From the cell containing the given text, extract its center point as [X, Y] coordinate. 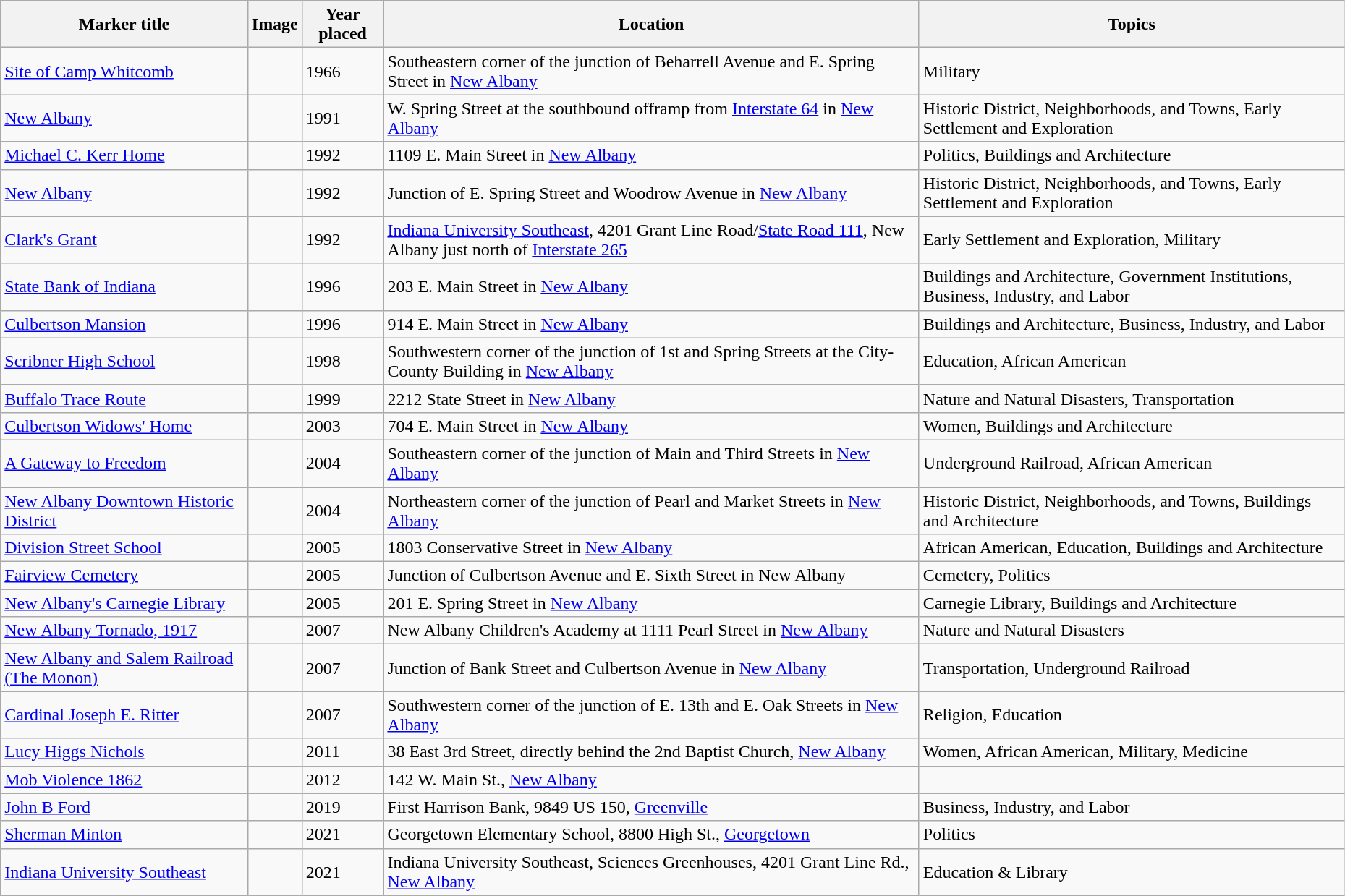
Transportation, Underground Railroad [1132, 668]
2003 [343, 426]
African American, Education, Buildings and Architecture [1132, 548]
704 E. Main Street in New Albany [651, 426]
Fairview Cemetery [124, 576]
Business, Industry, and Labor [1132, 807]
Sherman Minton [124, 835]
Southwestern corner of the junction of 1st and Spring Streets at the City-County Building in New Albany [651, 362]
Politics, Buildings and Architecture [1132, 155]
Junction of E. Spring Street and Woodrow Avenue in New Albany [651, 192]
State Bank of Indiana [124, 286]
New Albany's Carnegie Library [124, 603]
Junction of Culbertson Avenue and E. Sixth Street in New Albany [651, 576]
2012 [343, 780]
Marker title [124, 25]
Site of Camp Whitcomb [124, 71]
Image [275, 25]
Buildings and Architecture, Business, Industry, and Labor [1132, 324]
Year placed [343, 25]
W. Spring Street at the southbound offramp from Interstate 64 in New Albany [651, 119]
Southwestern corner of the junction of E. 13th and E. Oak Streets in New Albany [651, 714]
1966 [343, 71]
New Albany Children's Academy at 1111 Pearl Street in New Albany [651, 631]
Division Street School [124, 548]
142 W. Main St., New Albany [651, 780]
Southeastern corner of the junction of Main and Third Streets in New Albany [651, 463]
Topics [1132, 25]
Education & Library [1132, 872]
Location [651, 25]
1109 E. Main Street in New Albany [651, 155]
Indiana University Southeast, Sciences Greenhouses, 4201 Grant Line Rd., New Albany [651, 872]
1998 [343, 362]
John B Ford [124, 807]
Women, African American, Military, Medicine [1132, 752]
Education, African American [1132, 362]
1999 [343, 398]
Indiana University Southeast, 4201 Grant Line Road/State Road 111, New Albany just north of Interstate 265 [651, 240]
Buffalo Trace Route [124, 398]
A Gateway to Freedom [124, 463]
Carnegie Library, Buildings and Architecture [1132, 603]
Cemetery, Politics [1132, 576]
914 E. Main Street in New Albany [651, 324]
1991 [343, 119]
2011 [343, 752]
Women, Buildings and Architecture [1132, 426]
Northeastern corner of the junction of Pearl and Market Streets in New Albany [651, 511]
Culbertson Widows' Home [124, 426]
Junction of Bank Street and Culbertson Avenue in New Albany [651, 668]
Historic District, Neighborhoods, and Towns, Buildings and Architecture [1132, 511]
2212 State Street in New Albany [651, 398]
Lucy Higgs Nichols [124, 752]
Nature and Natural Disasters [1132, 631]
2019 [343, 807]
Michael C. Kerr Home [124, 155]
38 East 3rd Street, directly behind the 2nd Baptist Church, New Albany [651, 752]
Underground Railroad, African American [1132, 463]
201 E. Spring Street in New Albany [651, 603]
New Albany and Salem Railroad (The Monon) [124, 668]
Buildings and Architecture, Government Institutions, Business, Industry, and Labor [1132, 286]
Cardinal Joseph E. Ritter [124, 714]
New Albany Downtown Historic District [124, 511]
Southeastern corner of the junction of Beharrell Avenue and E. Spring Street in New Albany [651, 71]
Georgetown Elementary School, 8800 High St., Georgetown [651, 835]
Nature and Natural Disasters, Transportation [1132, 398]
Military [1132, 71]
Clark's Grant [124, 240]
Mob Violence 1862 [124, 780]
Politics [1132, 835]
First Harrison Bank, 9849 US 150, Greenville [651, 807]
203 E. Main Street in New Albany [651, 286]
Early Settlement and Exploration, Military [1132, 240]
Scribner High School [124, 362]
Indiana University Southeast [124, 872]
Culbertson Mansion [124, 324]
Religion, Education [1132, 714]
New Albany Tornado, 1917 [124, 631]
1803 Conservative Street in New Albany [651, 548]
